Return [X, Y] of the center of cell containing provided text 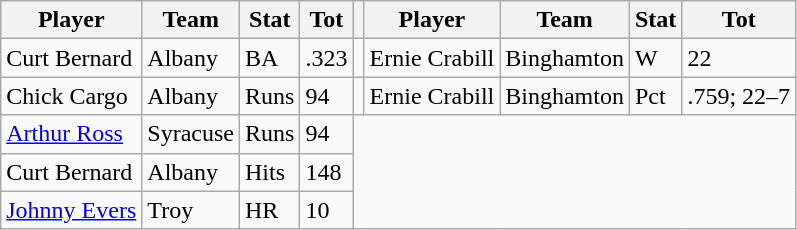
.323 [326, 58]
HR [270, 210]
Johnny Evers [72, 210]
.759; 22–7 [739, 96]
148 [326, 172]
Chick Cargo [72, 96]
Troy [191, 210]
W [655, 58]
Syracuse [191, 134]
Arthur Ross [72, 134]
BA [270, 58]
22 [739, 58]
Hits [270, 172]
Pct [655, 96]
10 [326, 210]
